Determine the (X, Y) coordinate at the center of the cell enclosing the given text.  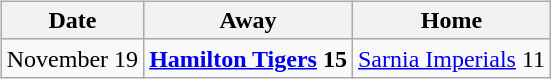
November 19 (72, 58)
Home (451, 20)
Away (248, 20)
Sarnia Imperials 11 (451, 58)
Hamilton Tigers 15 (248, 58)
Date (72, 20)
